Return (X, Y) of the center of cell containing provided text 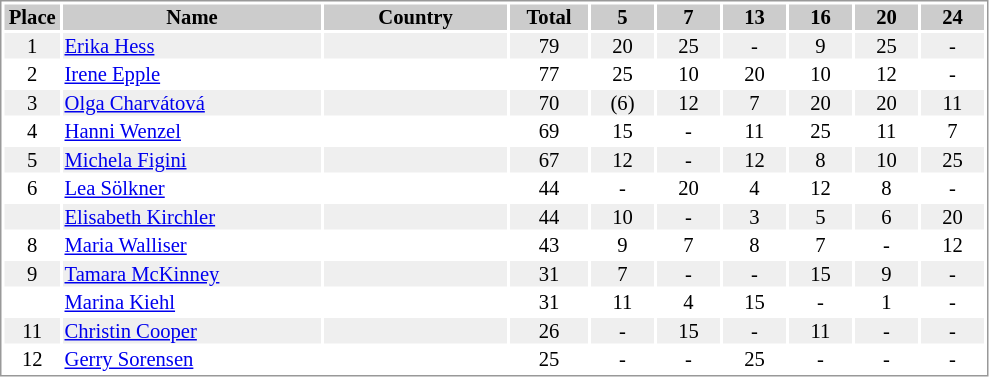
Hanni Wenzel (192, 131)
Tamara McKinney (192, 274)
Gerry Sorensen (192, 359)
2 (32, 75)
(6) (622, 103)
Elisabeth Kirchler (192, 217)
Lea Sölkner (192, 189)
26 (549, 331)
Erika Hess (192, 46)
Marina Kiehl (192, 303)
Olga Charvátová (192, 103)
Michela Figini (192, 160)
79 (549, 46)
Place (32, 17)
Country (416, 17)
Maria Walliser (192, 245)
Christin Cooper (192, 331)
67 (549, 160)
Irene Epple (192, 75)
Total (549, 17)
43 (549, 245)
69 (549, 131)
13 (754, 17)
70 (549, 103)
16 (820, 17)
Name (192, 17)
77 (549, 75)
24 (952, 17)
